Search for the cell housing the specified text and yield its (X, Y) center coordinate. 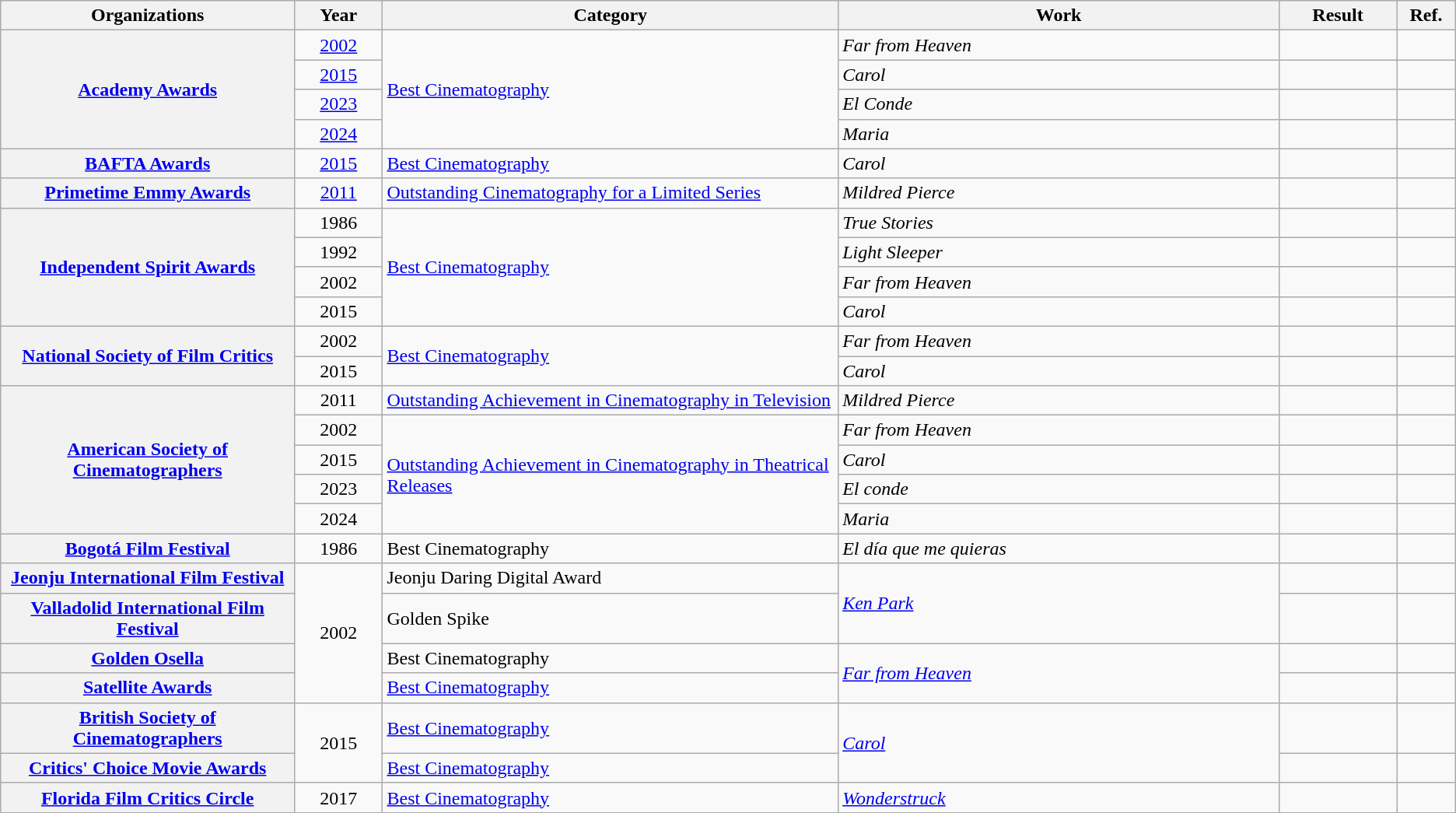
True Stories (1059, 223)
Independent Spirit Awards (148, 267)
Outstanding Cinematography for a Limited Series (611, 193)
Light Sleeper (1059, 252)
American Society of Cinematographers (148, 460)
Golden Osella (148, 658)
Jeonju Daring Digital Award (611, 578)
Satellite Awards (148, 688)
Jeonju International Film Festival (148, 578)
1992 (339, 252)
Florida Film Critics Circle (148, 797)
El Conde (1059, 104)
British Society of Cinematographers (148, 728)
Year (339, 16)
El día que me quieras (1059, 548)
Critics' Choice Movie Awards (148, 768)
El conde (1059, 489)
Outstanding Achievement in Cinematography in Theatrical Releases (611, 475)
Golden Spike (611, 618)
BAFTA Awards (148, 163)
Valladolid International Film Festival (148, 618)
Ref. (1426, 16)
Wonderstruck (1059, 797)
Ken Park (1059, 604)
National Society of Film Critics (148, 356)
Work (1059, 16)
Category (611, 16)
Academy Awards (148, 89)
Result (1338, 16)
Bogotá Film Festival (148, 548)
Organizations (148, 16)
Primetime Emmy Awards (148, 193)
Outstanding Achievement in Cinematography in Television (611, 401)
2017 (339, 797)
